Detect which cell encompasses the target text, then output its [x, y] center coordinate. 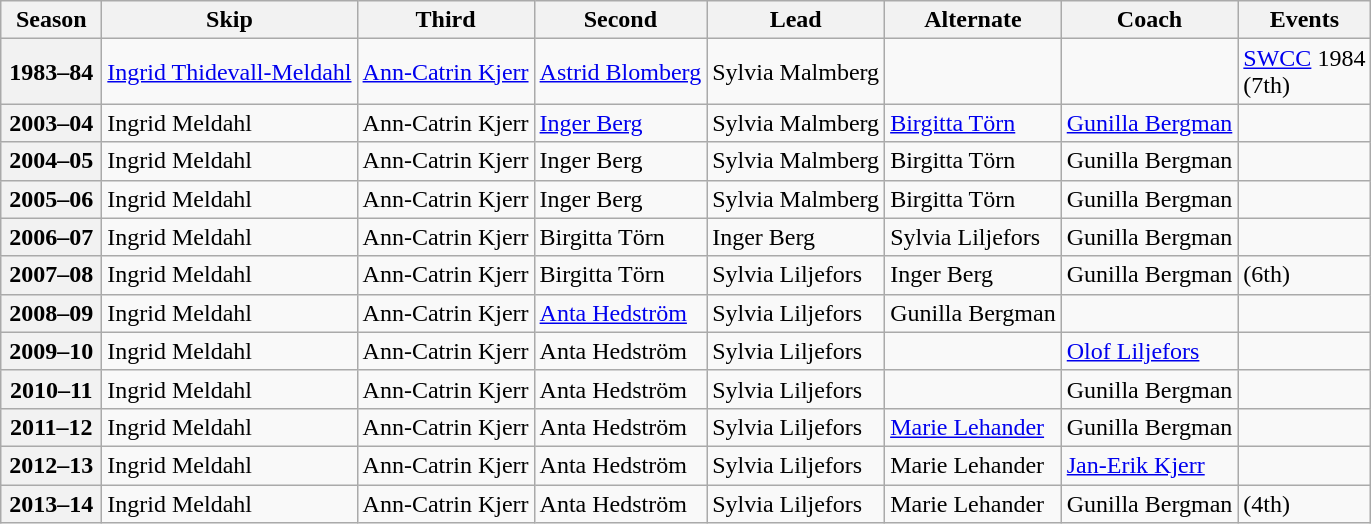
Events [1304, 20]
Season [52, 20]
Skip [230, 20]
2010–11 [52, 389]
2008–09 [52, 313]
Ingrid Thidevall-Meldahl [230, 72]
Lead [796, 20]
1983–84 [52, 72]
2006–07 [52, 237]
2013–14 [52, 503]
(4th) [1304, 503]
Coach [1150, 20]
Jan-Erik Kjerr [1150, 465]
Astrid Blomberg [620, 72]
Olof Liljefors [1150, 351]
2004–05 [52, 161]
SWCC 1984 (7th) [1304, 72]
2011–12 [52, 427]
2012–13 [52, 465]
Second [620, 20]
2003–04 [52, 123]
2007–08 [52, 275]
2009–10 [52, 351]
(6th) [1304, 275]
Third [446, 20]
Alternate [974, 20]
2005–06 [52, 199]
